Provide the (X, Y) coordinate of the cell's center where the given text is located.  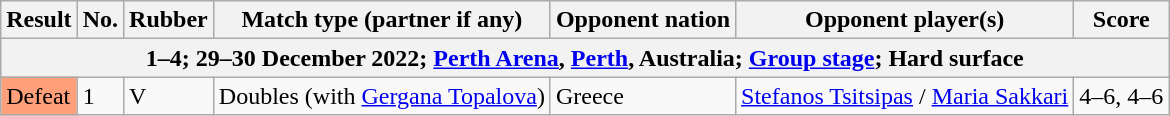
Doubles (with Gergana Topalova) (382, 96)
Opponent nation (642, 20)
V (169, 96)
Opponent player(s) (905, 20)
1 (100, 96)
Defeat (39, 96)
Result (39, 20)
1–4; 29–30 December 2022; Perth Arena, Perth, Australia; Group stage; Hard surface (585, 58)
Match type (partner if any) (382, 20)
Stefanos Tsitsipas / Maria Sakkari (905, 96)
Rubber (169, 20)
Greece (642, 96)
Score (1122, 20)
No. (100, 20)
4–6, 4–6 (1122, 96)
